Output the (X, Y) coordinate of the center of the cell containing the given text.  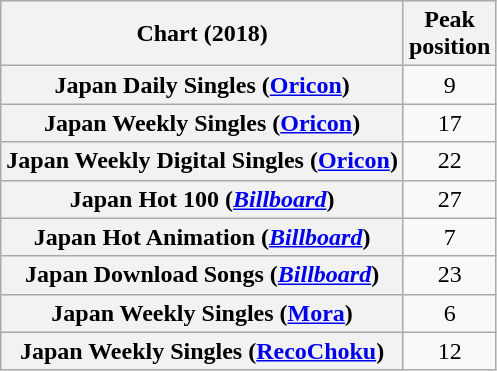
23 (449, 275)
Japan Weekly Singles (Oricon) (202, 123)
Japan Weekly Singles (Mora) (202, 313)
Japan Daily Singles (Oricon) (202, 85)
Japan Hot 100 (Billboard) (202, 199)
6 (449, 313)
Japan Hot Animation (Billboard) (202, 237)
Japan Download Songs (Billboard) (202, 275)
Chart (2018) (202, 34)
17 (449, 123)
Japan Weekly Digital Singles (Oricon) (202, 161)
27 (449, 199)
22 (449, 161)
Japan Weekly Singles (RecoChoku) (202, 351)
7 (449, 237)
9 (449, 85)
Peakposition (449, 34)
12 (449, 351)
